Find where the given text appears and provide that cell's center as (x, y) coordinate. 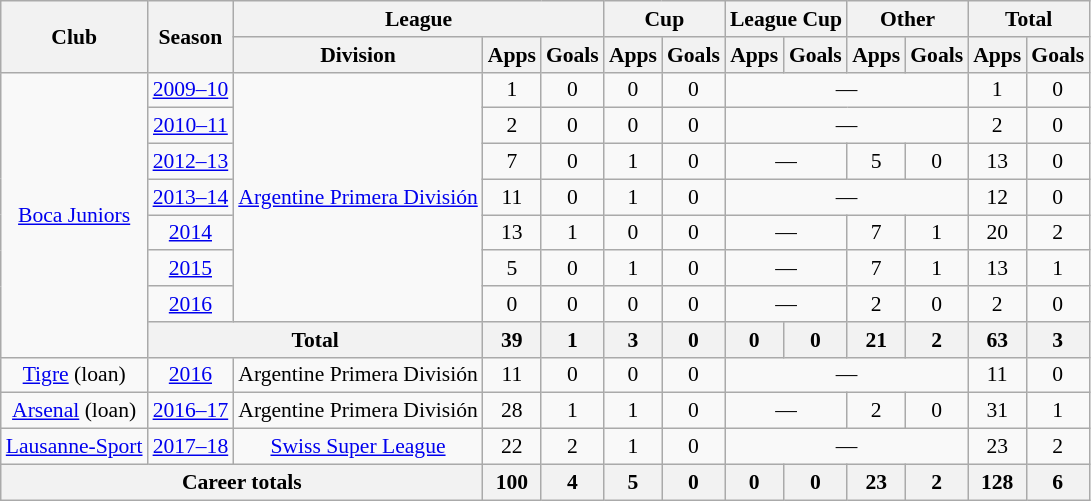
20 (997, 233)
Arsenal (loan) (74, 411)
2017–18 (191, 447)
Lausanne-Sport (74, 447)
39 (512, 340)
Division (358, 55)
Tigre (loan) (74, 375)
2016–17 (191, 411)
2015 (191, 269)
2013–14 (191, 197)
Boca Juniors (74, 214)
2014 (191, 233)
Other (908, 19)
28 (512, 411)
Cup (664, 19)
22 (512, 447)
31 (997, 411)
Season (191, 36)
63 (997, 340)
League (418, 19)
Career totals (242, 482)
6 (1058, 482)
2012–13 (191, 162)
League Cup (786, 19)
128 (997, 482)
21 (876, 340)
12 (997, 197)
100 (512, 482)
2010–11 (191, 126)
4 (572, 482)
Swiss Super League (358, 447)
Club (74, 36)
2009–10 (191, 90)
